Return [x, y] of the center of cell containing provided text 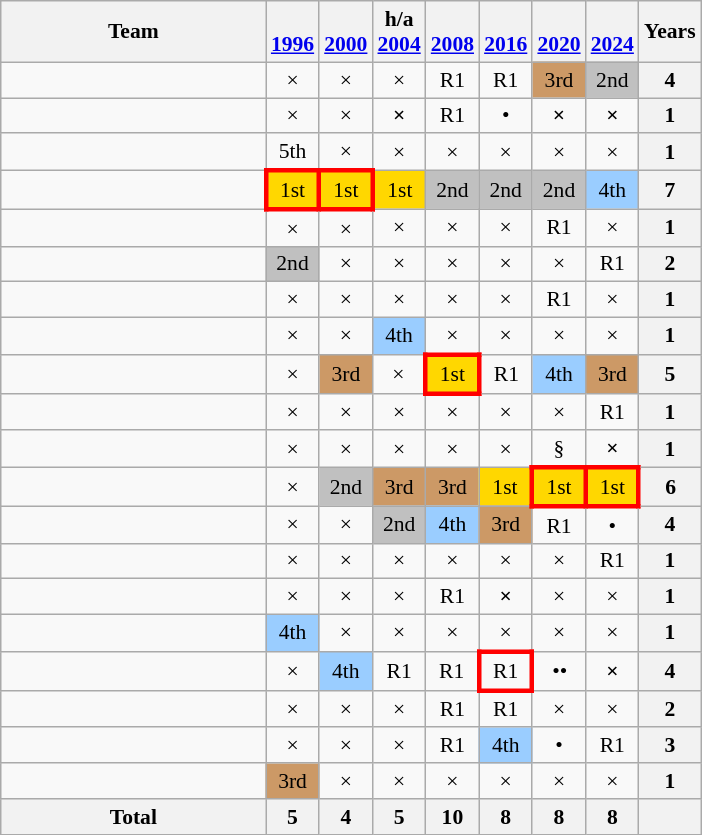
§ [558, 450]
Total [134, 817]
2024 [612, 32]
1996 [292, 32]
h/a2004 [398, 32]
10 [452, 817]
2008 [452, 32]
7 [670, 190]
Years [670, 32]
5th [292, 152]
2016 [506, 32]
2000 [346, 32]
6 [670, 488]
3 [670, 746]
Team [134, 32]
•• [558, 672]
2020 [558, 32]
